From the cell containing the given text, extract its center point as [X, Y] coordinate. 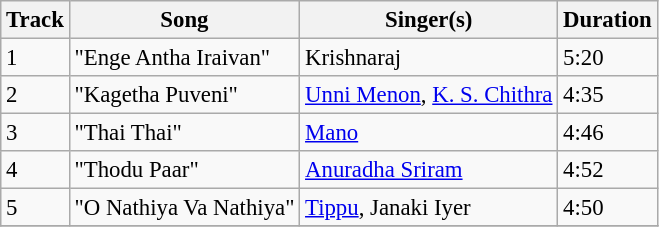
Track [35, 20]
4:50 [608, 208]
1 [35, 58]
"Thodu Paar" [184, 170]
4:35 [608, 95]
"Thai Thai" [184, 133]
"Kagetha Puveni" [184, 95]
Mano [429, 133]
Song [184, 20]
"Enge Antha Iraivan" [184, 58]
4:52 [608, 170]
5 [35, 208]
3 [35, 133]
2 [35, 95]
Anuradha Sriram [429, 170]
Singer(s) [429, 20]
"O Nathiya Va Nathiya" [184, 208]
Krishnaraj [429, 58]
Tippu, Janaki Iyer [429, 208]
5:20 [608, 58]
4 [35, 170]
Duration [608, 20]
4:46 [608, 133]
Unni Menon, K. S. Chithra [429, 95]
